Extract the (X, Y) coordinate from the center of the cell holding the provided text.  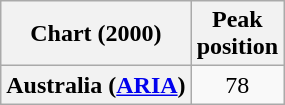
78 (237, 85)
Australia (ARIA) (96, 85)
Peakposition (237, 34)
Chart (2000) (96, 34)
